Identify which cell holds the provided text, then report its (X, Y) central coordinate. 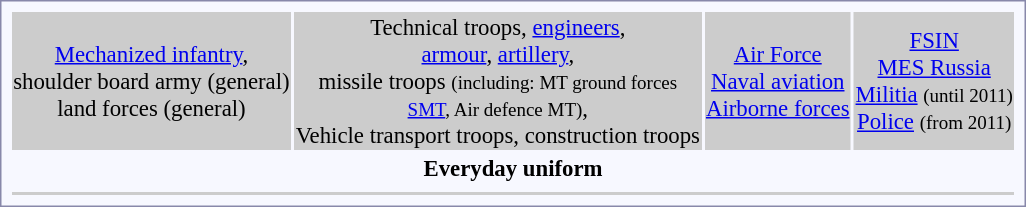
Air ForceNaval aviationAirborne forces (778, 81)
Everyday uniform (514, 168)
Mechanized infantry,shoulder board army (general)land forces (general) (152, 81)
FSINMES RussiaMilitia (until 2011)Police (from 2011) (934, 81)
